Detect which cell encompasses the target text, then output its (x, y) center coordinate. 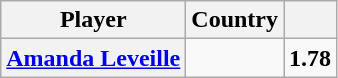
1.78 (310, 58)
Country (235, 20)
Player (94, 20)
Amanda Leveille (94, 58)
